Capture the cell that displays the provided text and extract its (x, y) central coordinate. 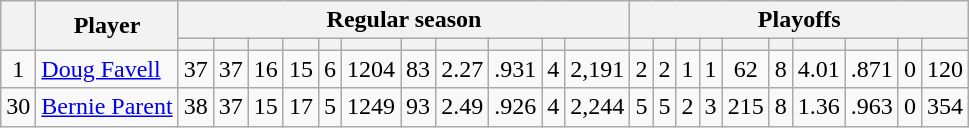
2,191 (598, 69)
.926 (516, 107)
4.01 (818, 69)
2.49 (462, 107)
215 (746, 107)
Playoffs (800, 20)
.871 (872, 69)
1204 (370, 69)
Player (107, 26)
Bernie Parent (107, 107)
1.36 (818, 107)
30 (18, 107)
2,244 (598, 107)
.931 (516, 69)
3 (710, 107)
83 (418, 69)
Doug Favell (107, 69)
.963 (872, 107)
62 (746, 69)
1249 (370, 107)
354 (944, 107)
17 (300, 107)
6 (330, 69)
120 (944, 69)
38 (196, 107)
93 (418, 107)
16 (266, 69)
2.27 (462, 69)
Regular season (404, 20)
